Pinpoint the cell where the given text exists, returning its [x, y] midpoint coordinate. 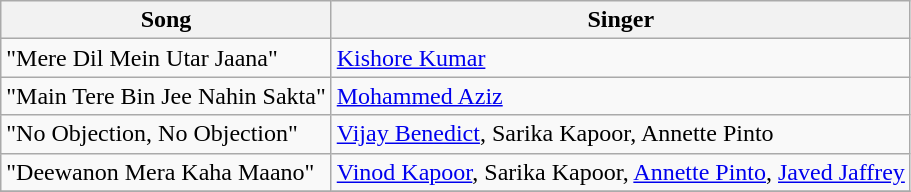
Song [166, 20]
"Mere Dil Mein Utar Jaana" [166, 58]
Mohammed Aziz [620, 96]
"No Objection, No Objection" [166, 134]
Singer [620, 20]
"Deewanon Mera Kaha Maano" [166, 172]
"Main Tere Bin Jee Nahin Sakta" [166, 96]
Kishore Kumar [620, 58]
Vinod Kapoor, Sarika Kapoor, Annette Pinto, Javed Jaffrey [620, 172]
Vijay Benedict, Sarika Kapoor, Annette Pinto [620, 134]
